Capture the cell that displays the provided text and extract its [x, y] central coordinate. 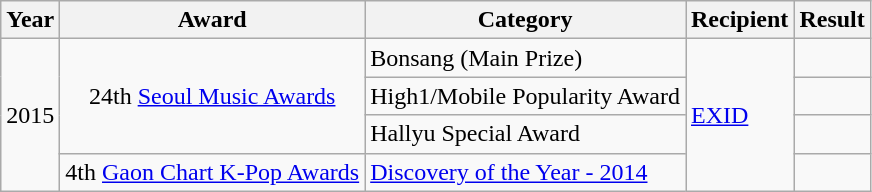
Year [30, 20]
Bonsang (Main Prize) [526, 58]
2015 [30, 115]
High1/Mobile Popularity Award [526, 96]
Recipient [740, 20]
EXID [740, 115]
Category [526, 20]
Hallyu Special Award [526, 134]
Discovery of the Year - 2014 [526, 172]
24th Seoul Music Awards [212, 96]
Result [832, 20]
4th Gaon Chart K-Pop Awards [212, 172]
Award [212, 20]
